Identify which cell holds the provided text, then report its (x, y) central coordinate. 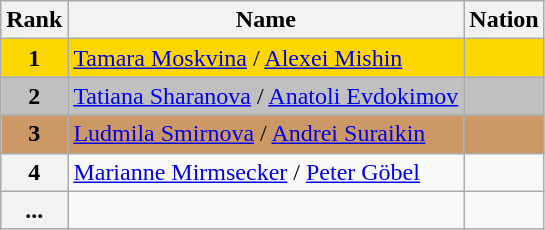
Marianne Mirmsecker / Peter Göbel (266, 172)
4 (34, 172)
2 (34, 96)
Nation (504, 20)
1 (34, 58)
3 (34, 134)
Ludmila Smirnova / Andrei Suraikin (266, 134)
Tatiana Sharanova / Anatoli Evdokimov (266, 96)
Tamara Moskvina / Alexei Mishin (266, 58)
... (34, 210)
Rank (34, 20)
Name (266, 20)
